From the cell containing the given text, extract its center point as (x, y) coordinate. 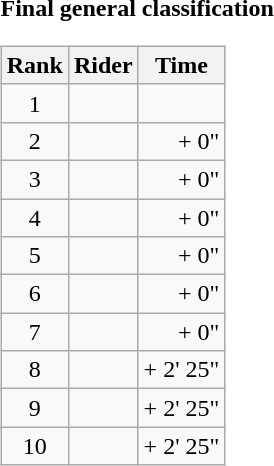
Time (182, 65)
1 (34, 103)
Rank (34, 65)
8 (34, 370)
Rider (103, 65)
10 (34, 446)
9 (34, 408)
5 (34, 256)
4 (34, 217)
2 (34, 141)
3 (34, 179)
7 (34, 332)
6 (34, 294)
